Return the (x, y) coordinate for the center point of the cell that contains the specified text.  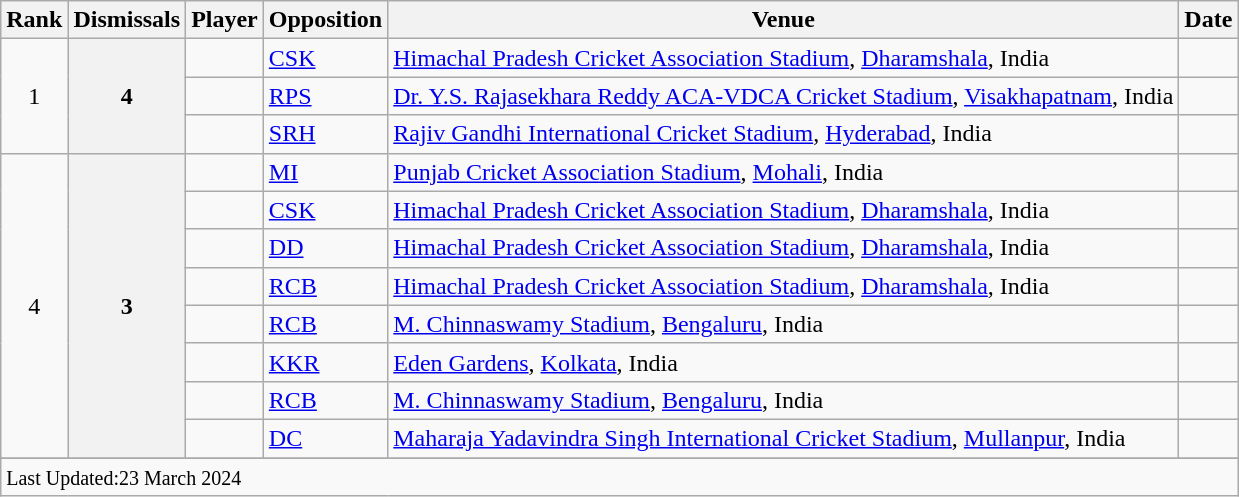
Opposition (325, 20)
Eden Gardens, Kolkata, India (784, 362)
Date (1208, 20)
Venue (784, 20)
DC (325, 438)
RPS (325, 96)
Player (225, 20)
1 (34, 96)
Rank (34, 20)
Dr. Y.S. Rajasekhara Reddy ACA-VDCA Cricket Stadium, Visakhapatnam, India (784, 96)
3 (127, 305)
Last Updated:23 March 2024 (620, 477)
Rajiv Gandhi International Cricket Stadium, Hyderabad, India (784, 134)
Dismissals (127, 20)
Maharaja Yadavindra Singh International Cricket Stadium, Mullanpur, India (784, 438)
Punjab Cricket Association Stadium, Mohali, India (784, 172)
MI (325, 172)
KKR (325, 362)
DD (325, 248)
SRH (325, 134)
